Search for the cell housing the specified text and yield its [x, y] center coordinate. 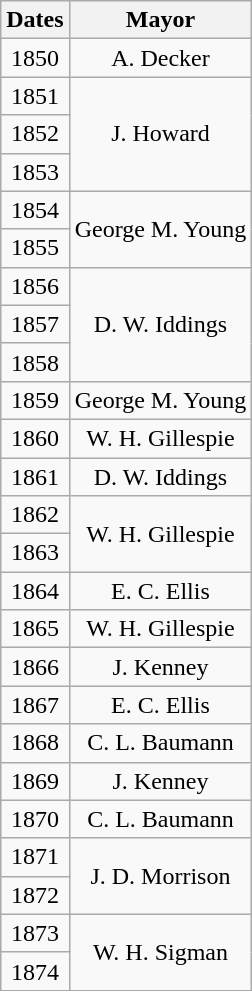
1872 [35, 895]
1870 [35, 819]
1853 [35, 172]
J. D. Morrison [160, 876]
W. H. Sigman [160, 952]
1858 [35, 362]
1868 [35, 743]
A. Decker [160, 58]
1864 [35, 591]
1851 [35, 96]
1855 [35, 248]
1859 [35, 400]
1854 [35, 210]
1857 [35, 324]
Mayor [160, 20]
1874 [35, 971]
J. Howard [160, 134]
1852 [35, 134]
1863 [35, 553]
1862 [35, 515]
1865 [35, 629]
1866 [35, 667]
1860 [35, 438]
1850 [35, 58]
Dates [35, 20]
1861 [35, 477]
1867 [35, 705]
1871 [35, 857]
1856 [35, 286]
1873 [35, 933]
1869 [35, 781]
